From the cell containing the given text, extract its center point as (x, y) coordinate. 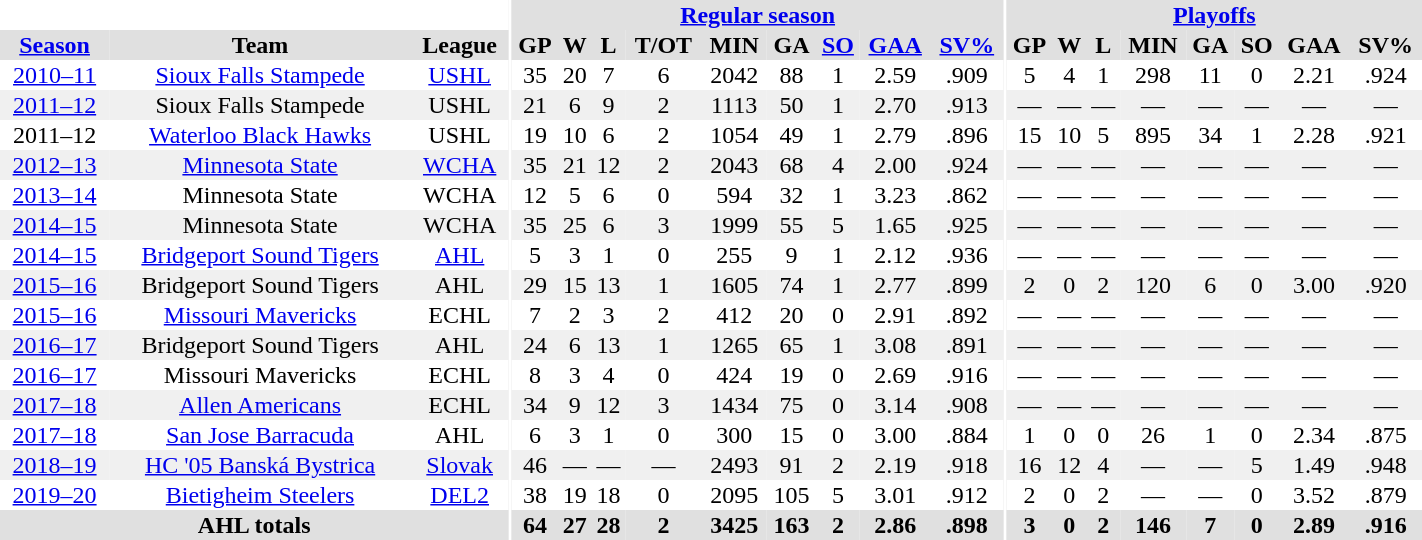
Bietigheim Steelers (260, 495)
3.01 (896, 495)
2.77 (896, 285)
412 (734, 315)
2019–20 (54, 495)
11 (1210, 75)
1.65 (896, 225)
3.23 (896, 195)
.912 (967, 495)
146 (1153, 525)
2.79 (896, 135)
895 (1153, 135)
38 (535, 495)
2493 (734, 465)
25 (575, 225)
2.69 (896, 375)
Team (260, 45)
AHL totals (254, 525)
2.91 (896, 315)
2043 (734, 165)
32 (792, 195)
55 (792, 225)
Waterloo Black Hawks (260, 135)
.898 (967, 525)
San Jose Barracuda (260, 435)
2.34 (1314, 435)
Slovak (460, 465)
2.19 (896, 465)
HC '05 Banská Bystrica (260, 465)
.921 (1386, 135)
2042 (734, 75)
3.14 (896, 405)
8 (535, 375)
1265 (734, 345)
68 (792, 165)
2.00 (896, 165)
2.12 (896, 255)
1054 (734, 135)
49 (792, 135)
2012–13 (54, 165)
.891 (967, 345)
.936 (967, 255)
300 (734, 435)
.896 (967, 135)
.918 (967, 465)
.892 (967, 315)
74 (792, 285)
29 (535, 285)
2.28 (1314, 135)
50 (792, 105)
.879 (1386, 495)
League (460, 45)
91 (792, 465)
26 (1153, 435)
1.49 (1314, 465)
2.21 (1314, 75)
Allen Americans (260, 405)
298 (1153, 75)
24 (535, 345)
16 (1030, 465)
3.08 (896, 345)
.948 (1386, 465)
1113 (734, 105)
2.59 (896, 75)
594 (734, 195)
.920 (1386, 285)
.862 (967, 195)
Playoffs (1214, 15)
64 (535, 525)
2013–14 (54, 195)
163 (792, 525)
2010–11 (54, 75)
27 (575, 525)
2.70 (896, 105)
65 (792, 345)
.884 (967, 435)
1434 (734, 405)
18 (609, 495)
1999 (734, 225)
3425 (734, 525)
46 (535, 465)
28 (609, 525)
.925 (967, 225)
3.52 (1314, 495)
2.86 (896, 525)
75 (792, 405)
88 (792, 75)
2095 (734, 495)
255 (734, 255)
T/OT (664, 45)
.875 (1386, 435)
2.89 (1314, 525)
.899 (967, 285)
.908 (967, 405)
120 (1153, 285)
424 (734, 375)
105 (792, 495)
2018–19 (54, 465)
DEL2 (460, 495)
1605 (734, 285)
.909 (967, 75)
Regular season (758, 15)
.913 (967, 105)
Season (54, 45)
